Pinpoint the cell where the given text exists, returning its (x, y) midpoint coordinate. 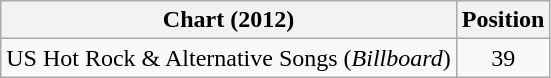
39 (503, 58)
US Hot Rock & Alternative Songs (Billboard) (229, 58)
Position (503, 20)
Chart (2012) (229, 20)
